Return [x, y] of the center of cell containing provided text 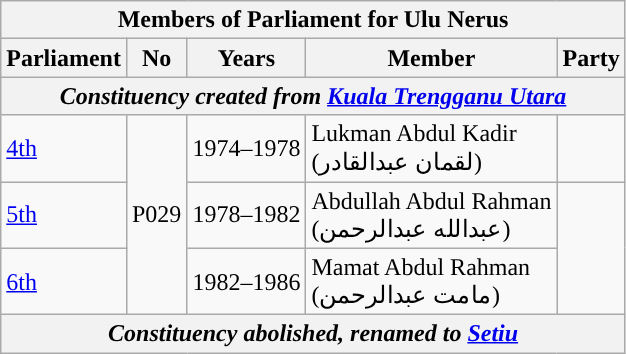
Member [432, 58]
1978–1982 [246, 216]
Members of Parliament for Ulu Nerus [314, 20]
Years [246, 58]
1974–1978 [246, 148]
1982–1986 [246, 282]
5th [64, 216]
Parliament [64, 58]
4th [64, 148]
Abdullah Abdul Rahman (عبدالله عبدالرحمن) [432, 216]
Constituency abolished, renamed to Setiu [314, 334]
No [156, 58]
P029 [156, 215]
Lukman Abdul Kadir (لقمان عبدالقادر) [432, 148]
Constituency created from Kuala Trengganu Utara [314, 96]
Party [591, 58]
6th [64, 282]
Mamat Abdul Rahman (مامت عبدالرحمن) [432, 282]
